Return the [X, Y] coordinate for the center point of the cell that contains the specified text.  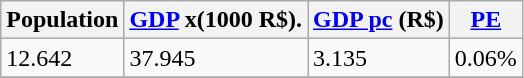
GDP pc (R$) [379, 20]
GDP x(1000 R$). [216, 20]
3.135 [379, 58]
PE [486, 20]
Population [62, 20]
12.642 [62, 58]
0.06% [486, 58]
37.945 [216, 58]
